Search for the cell housing the specified text and yield its [x, y] center coordinate. 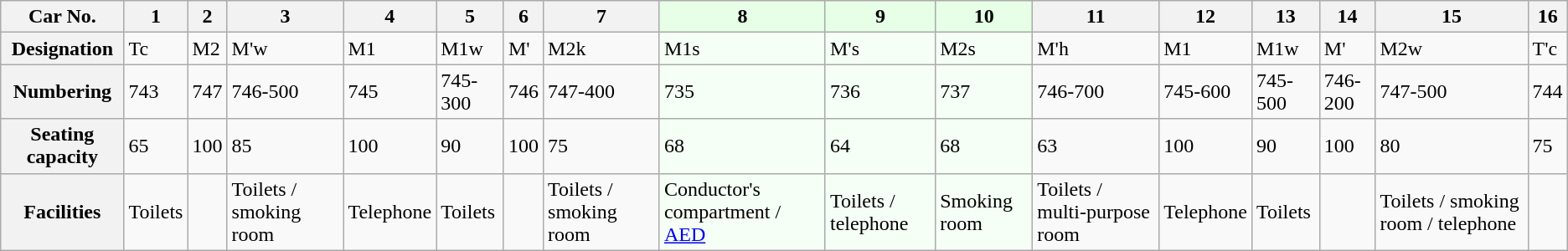
746 [523, 92]
745-500 [1285, 92]
744 [1548, 92]
14 [1347, 17]
M's [879, 49]
3 [285, 17]
Smoking room [984, 212]
M2s [984, 49]
M'h [1096, 49]
64 [879, 146]
M'w [285, 49]
65 [156, 146]
735 [742, 92]
745 [390, 92]
6 [523, 17]
Toilets / multi-purpose room [1096, 212]
M2w [1452, 49]
Facilities [62, 212]
M1s [742, 49]
2 [208, 17]
13 [1285, 17]
9 [879, 17]
M2 [208, 49]
Designation [62, 49]
745-600 [1206, 92]
63 [1096, 146]
80 [1452, 146]
4 [390, 17]
Numbering [62, 92]
743 [156, 92]
747-500 [1452, 92]
M2k [601, 49]
1 [156, 17]
747-400 [601, 92]
7 [601, 17]
Toilets / smoking room / telephone [1452, 212]
T'c [1548, 49]
10 [984, 17]
737 [984, 92]
Toilets / telephone [879, 212]
Conductor's compartment / AED [742, 212]
736 [879, 92]
745-300 [471, 92]
Seating capacity [62, 146]
8 [742, 17]
16 [1548, 17]
746-500 [285, 92]
85 [285, 146]
5 [471, 17]
Car No. [62, 17]
747 [208, 92]
12 [1206, 17]
11 [1096, 17]
Tc [156, 49]
746-700 [1096, 92]
746-200 [1347, 92]
15 [1452, 17]
